Determine the (X, Y) coordinate at the center of the cell enclosing the given text.  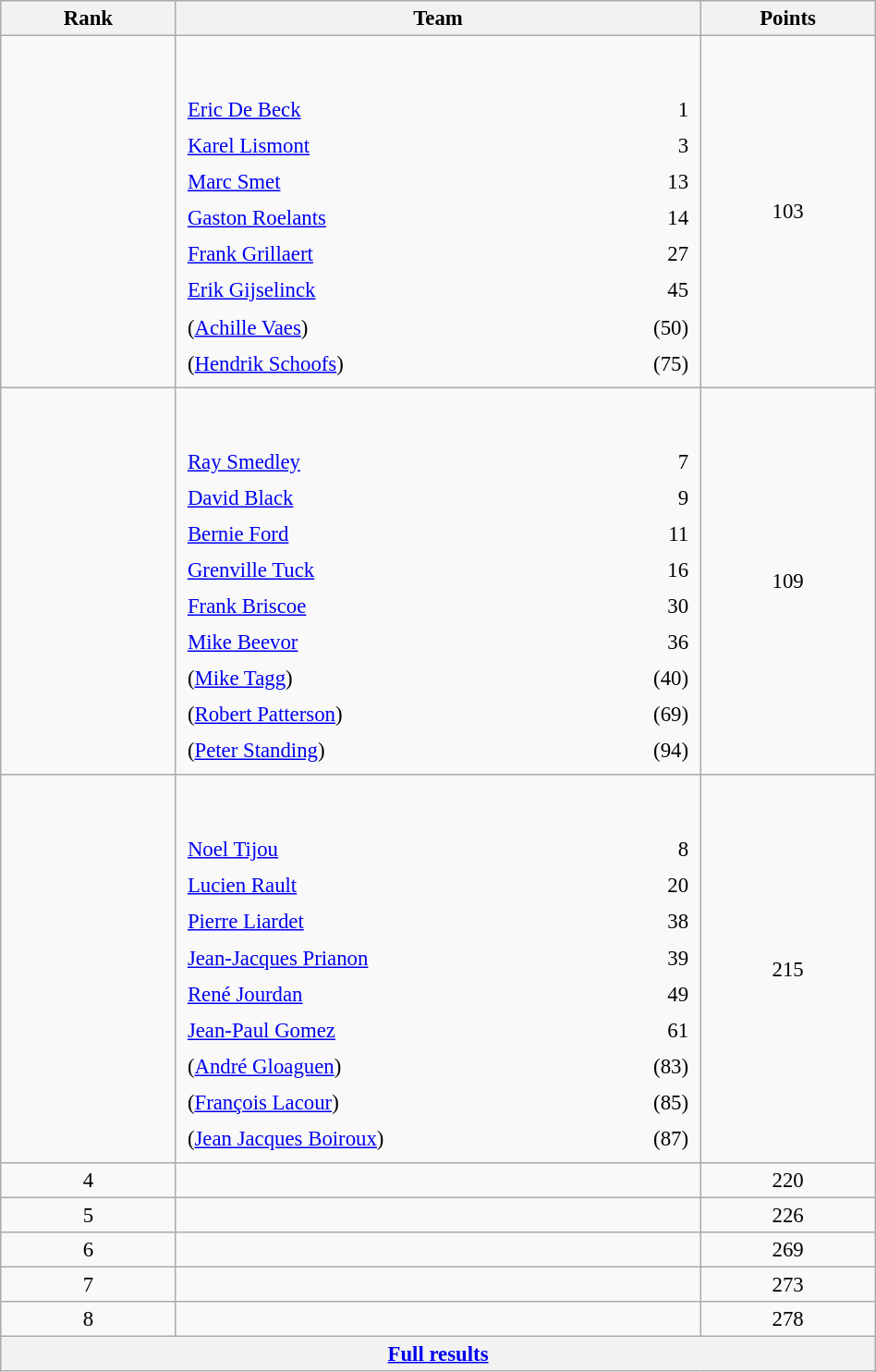
Jean-Jacques Prianon (392, 958)
(94) (639, 751)
Noel Tijou (392, 850)
(83) (649, 1066)
(André Gloaguen) (392, 1066)
4 (89, 1181)
(50) (639, 326)
(Achille Vaes) (383, 326)
13 (639, 182)
5 (89, 1215)
30 (639, 606)
(40) (639, 679)
Rank (89, 18)
René Jourdan (392, 994)
61 (649, 1030)
Frank Briscoe (383, 606)
109 (787, 581)
278 (787, 1319)
(75) (639, 362)
Frank Grillaert (383, 254)
16 (639, 570)
(85) (649, 1102)
(François Lacour) (392, 1102)
(Mike Tagg) (383, 679)
(Hendrik Schoofs) (383, 362)
(69) (639, 715)
(Robert Patterson) (383, 715)
Eric De Beck (383, 110)
Full results (438, 1354)
1 (639, 110)
269 (787, 1250)
36 (639, 643)
Jean-Paul Gomez (392, 1030)
(87) (649, 1138)
Team (438, 18)
6 (89, 1250)
Eric De Beck 1 Karel Lismont 3 Marc Smet 13 Gaston Roelants 14 Frank Grillaert 27 Erik Gijselinck 45 (Achille Vaes) (50) (Hendrik Schoofs) (75) (438, 212)
Grenville Tuck (383, 570)
(Peter Standing) (383, 751)
27 (639, 254)
3 (639, 146)
220 (787, 1181)
14 (639, 218)
20 (649, 886)
Gaston Roelants (383, 218)
215 (787, 969)
Marc Smet (383, 182)
45 (639, 290)
Erik Gijselinck (383, 290)
(Jean Jacques Boiroux) (392, 1138)
11 (639, 533)
103 (787, 212)
273 (787, 1285)
Ray Smedley (383, 461)
9 (639, 497)
Points (787, 18)
Pierre Liardet (392, 922)
226 (787, 1215)
39 (649, 958)
Lucien Rault (392, 886)
Bernie Ford (383, 533)
Karel Lismont (383, 146)
38 (649, 922)
49 (649, 994)
Mike Beevor (383, 643)
David Black (383, 497)
